Extract the (X, Y) coordinate from the center of the cell holding the provided text.  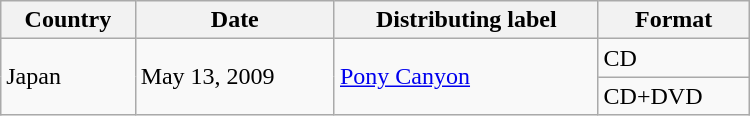
CD (674, 58)
Pony Canyon (466, 77)
Country (68, 20)
Format (674, 20)
May 13, 2009 (234, 77)
CD+DVD (674, 96)
Japan (68, 77)
Date (234, 20)
Distributing label (466, 20)
